Scan for the cell matching the given text and deliver its (X, Y) coordinate at center. 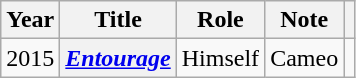
Himself (220, 58)
Title (118, 20)
Role (220, 20)
Cameo (304, 58)
Note (304, 20)
2015 (30, 58)
Entourage (118, 58)
Year (30, 20)
